Provide the (x, y) coordinate of the cell's center where the given text is located.  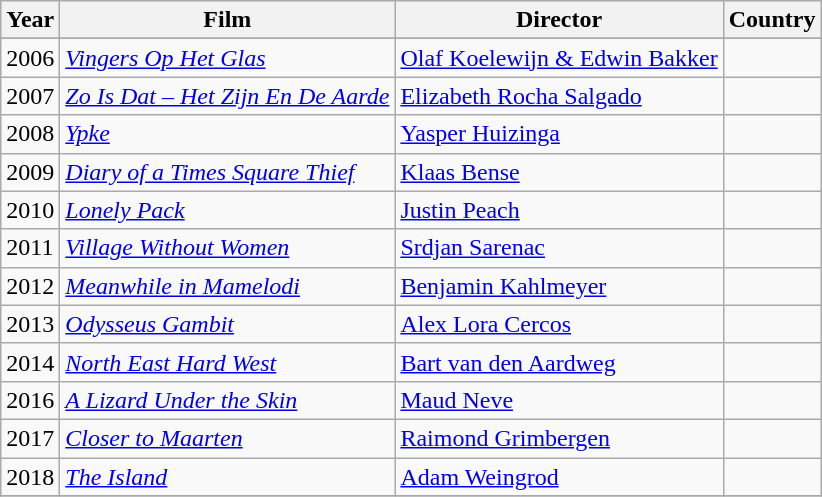
North East Hard West (228, 362)
Odysseus Gambit (228, 324)
Srdjan Sarenac (559, 248)
Ypke (228, 134)
Raimond Grimbergen (559, 438)
Bart van den Aardweg (559, 362)
Lonely Pack (228, 210)
Olaf Koelewijn & Edwin Bakker (559, 58)
2014 (30, 362)
2018 (30, 477)
Vingers Op Het Glas (228, 58)
2007 (30, 96)
A Lizard Under the Skin (228, 400)
Director (559, 20)
Diary of a Times Square Thief (228, 172)
Year (30, 20)
2010 (30, 210)
2006 (30, 58)
Film (228, 20)
2009 (30, 172)
Adam Weingrod (559, 477)
2008 (30, 134)
2016 (30, 400)
2017 (30, 438)
Benjamin Kahlmeyer (559, 286)
Village Without Women (228, 248)
Zo Is Dat – Het Zijn En De Aarde (228, 96)
Closer to Maarten (228, 438)
The Island (228, 477)
Country (772, 20)
2011 (30, 248)
Meanwhile in Mamelodi (228, 286)
Maud Neve (559, 400)
Klaas Bense (559, 172)
Justin Peach (559, 210)
Elizabeth Rocha Salgado (559, 96)
Alex Lora Cercos (559, 324)
2012 (30, 286)
2013 (30, 324)
Yasper Huizinga (559, 134)
